Return the [x, y] coordinate for the center point of the cell that contains the specified text.  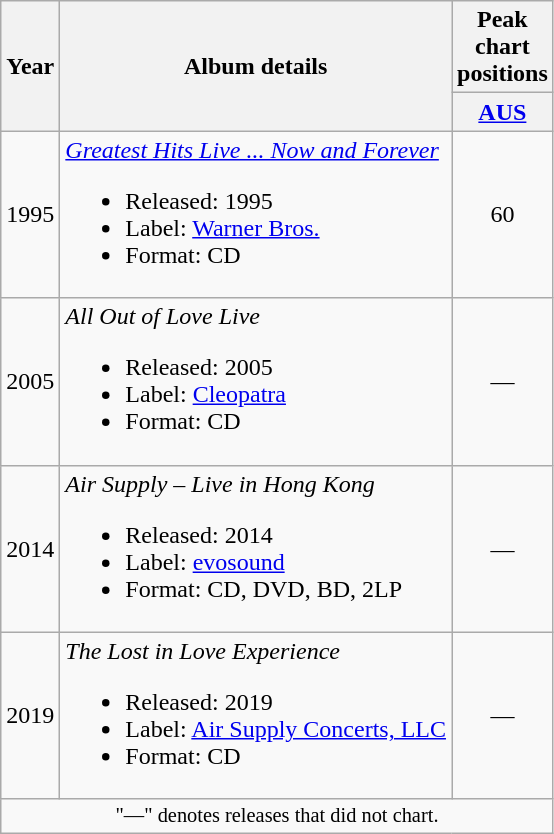
All Out of Love LiveReleased: 2005Label: CleopatraFormat: CD [256, 382]
60 [503, 214]
Greatest Hits Live ... Now and ForeverReleased: 1995Label: Warner Bros.Format: CD [256, 214]
2014 [30, 548]
1995 [30, 214]
Album details [256, 66]
The Lost in Love ExperienceReleased: 2019Label: Air Supply Concerts, LLCFormat: CD [256, 716]
AUS [503, 112]
Peak chart positions [503, 47]
Air Supply – Live in Hong KongReleased: 2014Label: evosoundFormat: CD, DVD, BD, 2LP [256, 548]
2005 [30, 382]
"—" denotes releases that did not chart. [278, 816]
Year [30, 66]
2019 [30, 716]
